Scan for the cell matching the given text and deliver its [X, Y] coordinate at center. 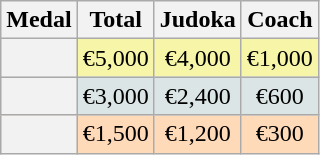
€1,000 [280, 58]
€600 [280, 96]
€5,000 [116, 58]
Judoka [198, 20]
Coach [280, 20]
€2,400 [198, 96]
€3,000 [116, 96]
€4,000 [198, 58]
€300 [280, 134]
Medal [39, 20]
€1,200 [198, 134]
Total [116, 20]
€1,500 [116, 134]
